Return [X, Y] of the center of cell containing provided text 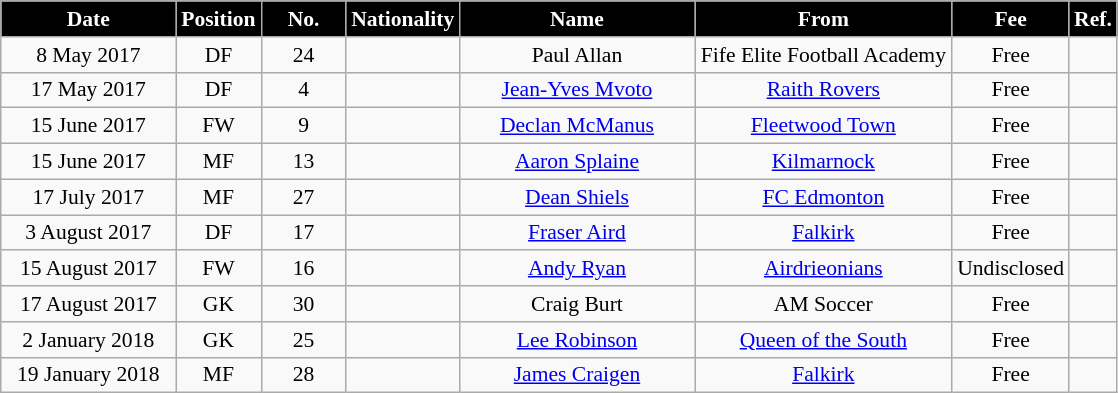
Fife Elite Football Academy [824, 55]
Craig Burt [576, 304]
8 May 2017 [88, 55]
19 January 2018 [88, 375]
Nationality [402, 19]
Fleetwood Town [824, 126]
Position [218, 19]
Undisclosed [1010, 269]
Declan McManus [576, 126]
3 August 2017 [88, 233]
30 [304, 304]
No. [304, 19]
FC Edmonton [824, 197]
17 July 2017 [88, 197]
Lee Robinson [576, 340]
Fee [1010, 19]
15 August 2017 [88, 269]
25 [304, 340]
Fraser Aird [576, 233]
Name [576, 19]
27 [304, 197]
17 [304, 233]
28 [304, 375]
Raith Rovers [824, 90]
16 [304, 269]
4 [304, 90]
James Craigen [576, 375]
9 [304, 126]
13 [304, 162]
24 [304, 55]
Aaron Splaine [576, 162]
17 August 2017 [88, 304]
AM Soccer [824, 304]
From [824, 19]
Date [88, 19]
2 January 2018 [88, 340]
Airdrieonians [824, 269]
Ref. [1093, 19]
Queen of the South [824, 340]
Paul Allan [576, 55]
Dean Shiels [576, 197]
17 May 2017 [88, 90]
Andy Ryan [576, 269]
Kilmarnock [824, 162]
Jean-Yves Mvoto [576, 90]
